For the text-containing cell, return its midpoint in [X, Y] coordinate format. 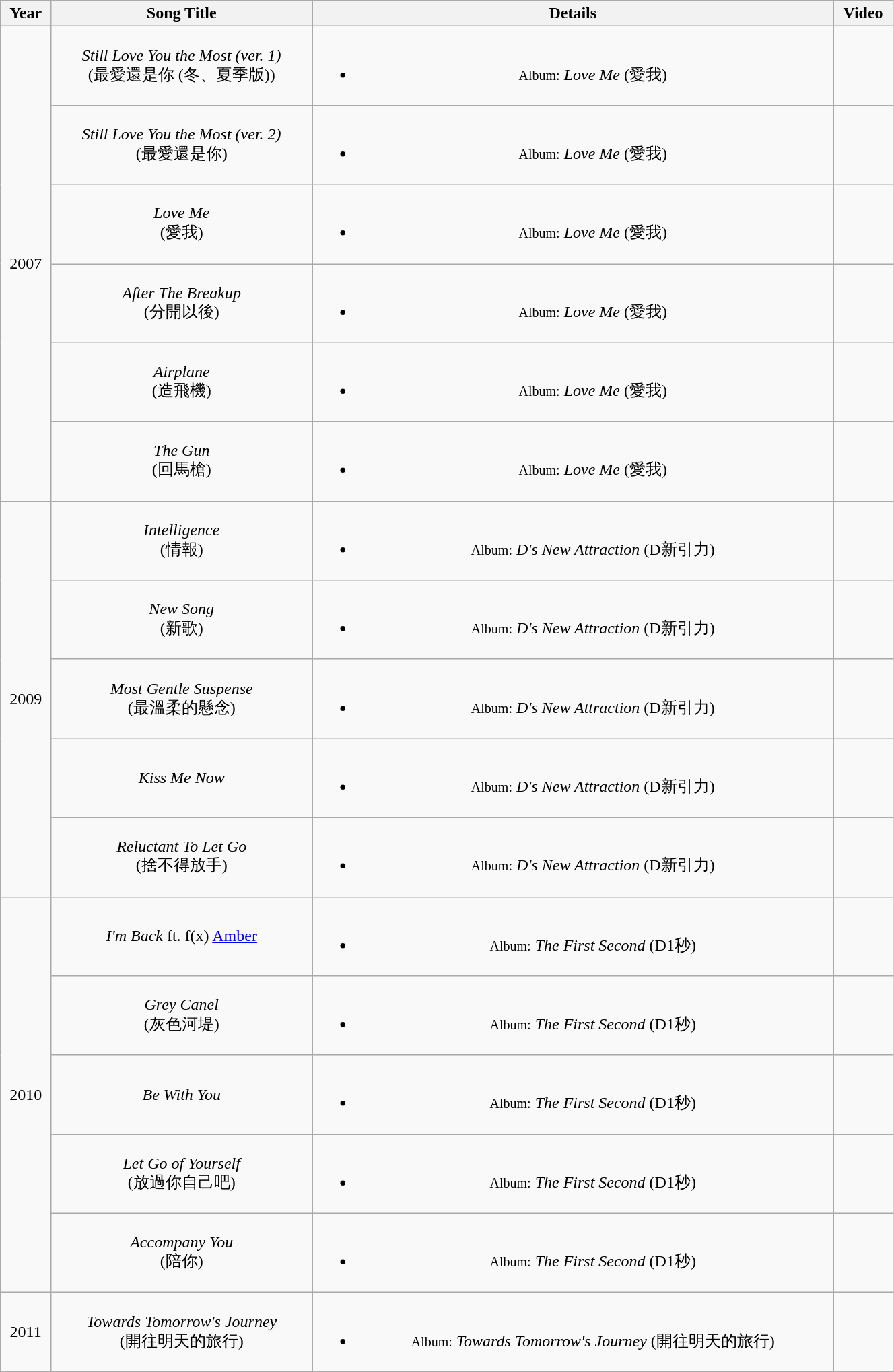
Album: Towards Tomorrow's Journey (開往明天的旅行) [573, 1332]
Grey Canel(灰色河堤) [182, 1016]
The Gun (回馬槍) [182, 462]
After The Breakup(分開以後) [182, 304]
Year [26, 13]
Intelligence(情報) [182, 541]
2010 [26, 1095]
Still Love You the Most (ver. 2)(最愛還是你) [182, 145]
Details [573, 13]
Love Me (愛我) [182, 224]
Kiss Me Now [182, 778]
Still Love You the Most (ver. 1)(最愛還是你 (冬、夏季版)) [182, 66]
Accompany You(陪你) [182, 1253]
Airplane (造飛機) [182, 382]
Towards Tomorrow's Journey(開往明天的旅行) [182, 1332]
Reluctant To Let Go(捨不得放手) [182, 857]
New Song (新歌) [182, 620]
2011 [26, 1332]
Video [863, 13]
2007 [26, 264]
Most Gentle Suspense (最溫柔的懸念) [182, 699]
I'm Back ft. f(x) Amber [182, 936]
Be With You [182, 1095]
Let Go of Yourself(放過你自己吧) [182, 1174]
2009 [26, 699]
Song Title [182, 13]
